Identify which cell holds the provided text, then report its (x, y) central coordinate. 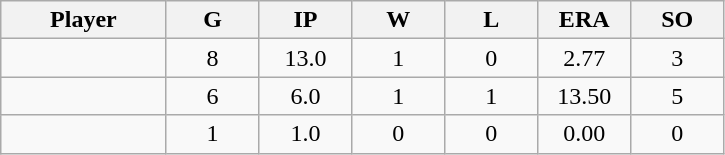
0.00 (584, 134)
6.0 (306, 96)
3 (678, 58)
SO (678, 20)
6 (212, 96)
ERA (584, 20)
L (492, 20)
Player (84, 20)
1.0 (306, 134)
13.50 (584, 96)
W (398, 20)
8 (212, 58)
13.0 (306, 58)
G (212, 20)
2.77 (584, 58)
IP (306, 20)
5 (678, 96)
